Determine the (x, y) coordinate at the center of the cell enclosing the given text.  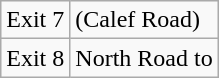
(Calef Road) (144, 20)
Exit 7 (36, 20)
North Road to (144, 58)
Exit 8 (36, 58)
